Detect which cell encompasses the target text, then output its [x, y] center coordinate. 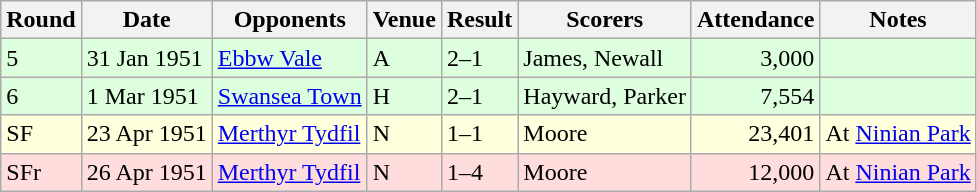
SF [41, 134]
7,554 [755, 96]
31 Jan 1951 [146, 58]
Ebbw Vale [290, 58]
Date [146, 20]
Result [479, 20]
23,401 [755, 134]
Round [41, 20]
Venue [404, 20]
SFr [41, 172]
3,000 [755, 58]
6 [41, 96]
H [404, 96]
1 Mar 1951 [146, 96]
Swansea Town [290, 96]
26 Apr 1951 [146, 172]
12,000 [755, 172]
A [404, 58]
Scorers [605, 20]
23 Apr 1951 [146, 134]
Attendance [755, 20]
Notes [898, 20]
Hayward, Parker [605, 96]
1–4 [479, 172]
1–1 [479, 134]
Opponents [290, 20]
5 [41, 58]
James, Newall [605, 58]
